Scan for the cell matching the given text and deliver its [x, y] coordinate at center. 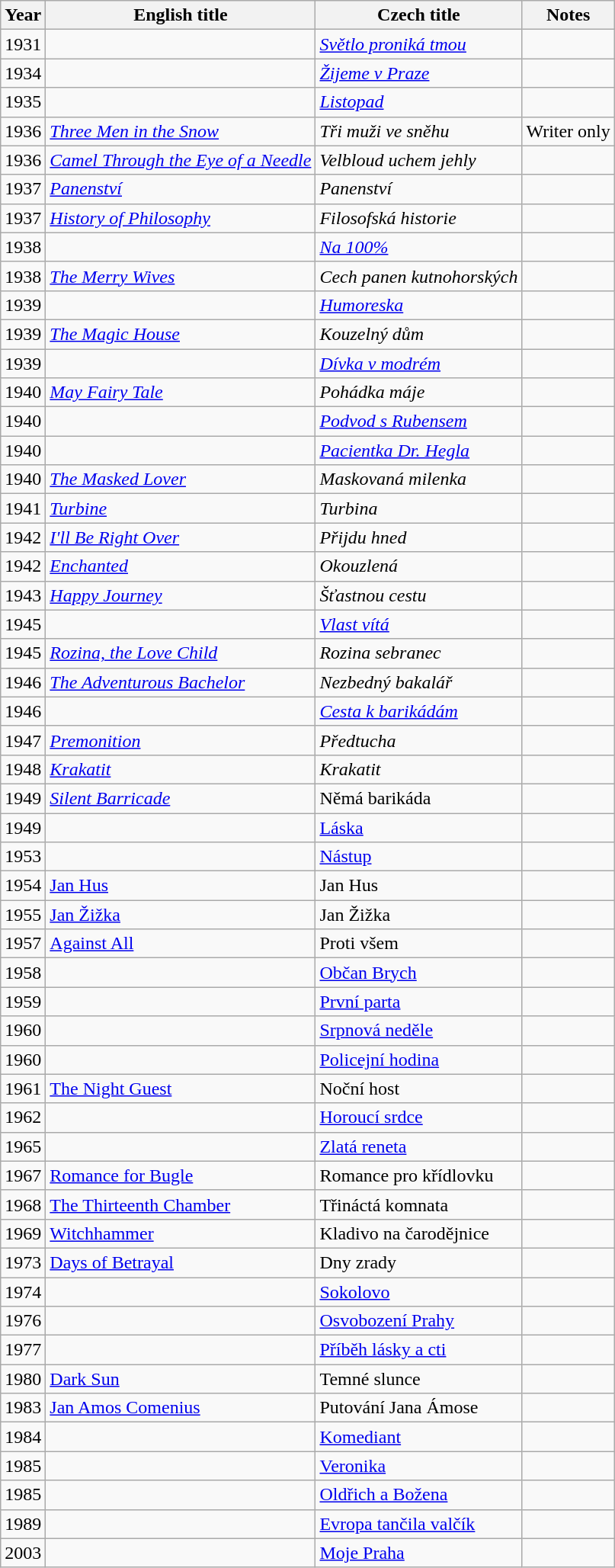
Silent Barricade [181, 798]
Velbloud uchem jehly [419, 160]
1943 [23, 595]
Na 100% [419, 247]
Days of Betrayal [181, 1262]
Veronika [419, 1466]
1941 [23, 508]
Kouzelný dům [419, 334]
Romance pro křídlovku [419, 1175]
1989 [23, 1524]
1977 [23, 1350]
1961 [23, 1089]
Předtucha [419, 740]
Three Men in the Snow [181, 131]
2003 [23, 1553]
History of Philosophy [181, 218]
Příběh lásky a cti [419, 1350]
Občan Brych [419, 973]
1935 [23, 102]
Against All [181, 944]
1955 [23, 915]
1973 [23, 1262]
Okouzlená [419, 566]
The Magic House [181, 334]
1967 [23, 1175]
Noční host [419, 1089]
1947 [23, 740]
První parta [419, 1002]
Filosofská historie [419, 218]
Třináctá komnata [419, 1204]
Přijdu hned [419, 537]
Rozina sebranec [419, 653]
The Thirteenth Chamber [181, 1204]
May Fairy Tale [181, 393]
Turbine [181, 508]
Osvobození Prahy [419, 1321]
Listopad [419, 102]
I'll Be Right Over [181, 537]
The Adventurous Bachelor [181, 682]
1976 [23, 1321]
1959 [23, 1002]
Dny zrady [419, 1262]
1953 [23, 857]
Notes [569, 15]
The Night Guest [181, 1089]
Maskovaná milenka [419, 479]
Czech title [419, 15]
Komediant [419, 1437]
1931 [23, 44]
1983 [23, 1408]
Vlast vítá [419, 624]
Witchhammer [181, 1233]
1980 [23, 1379]
Proti všem [419, 944]
1954 [23, 886]
1984 [23, 1437]
Policejní hodina [419, 1060]
Happy Journey [181, 595]
1968 [23, 1204]
Year [23, 15]
The Masked Lover [181, 479]
Putování Jana Ámose [419, 1408]
1965 [23, 1146]
1958 [23, 973]
Žijeme v Praze [419, 73]
1969 [23, 1233]
English title [181, 15]
Oldřich a Božena [419, 1495]
Premonition [181, 740]
Jan Amos Comenius [181, 1408]
1957 [23, 944]
Horoucí srdce [419, 1117]
Dívka v modrém [419, 364]
Němá barikáda [419, 798]
Pohádka máje [419, 393]
Moje Praha [419, 1553]
Pacientka Dr. Hegla [419, 451]
Camel Through the Eye of a Needle [181, 160]
Sokolovo [419, 1292]
Rozina, the Love Child [181, 653]
Writer only [569, 131]
Nezbedný bakalář [419, 682]
Nástup [419, 857]
Cesta k barikádám [419, 711]
Romance for Bugle [181, 1175]
Srpnová neděle [419, 1031]
Turbina [419, 508]
1934 [23, 73]
Temné slunce [419, 1379]
Podvod s Rubensem [419, 422]
Tři muži ve sněhu [419, 131]
Šťastnou cestu [419, 595]
1974 [23, 1292]
Světlo proniká tmou [419, 44]
Evropa tančila valčík [419, 1524]
Enchanted [181, 566]
The Merry Wives [181, 276]
1962 [23, 1117]
Dark Sun [181, 1379]
Kladivo na čarodějnice [419, 1233]
Láska [419, 827]
Humoreska [419, 305]
Cech panen kutnohorských [419, 276]
Zlatá reneta [419, 1146]
1948 [23, 769]
